Output the [x, y] coordinate of the center of the cell containing the given text.  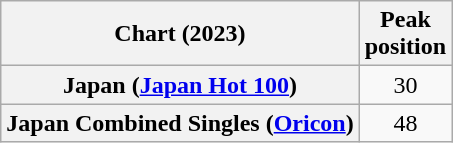
Chart (2023) [180, 34]
Peakposition [405, 34]
Japan Combined Singles (Oricon) [180, 123]
Japan (Japan Hot 100) [180, 85]
48 [405, 123]
30 [405, 85]
